Search for the cell housing the specified text and yield its (x, y) center coordinate. 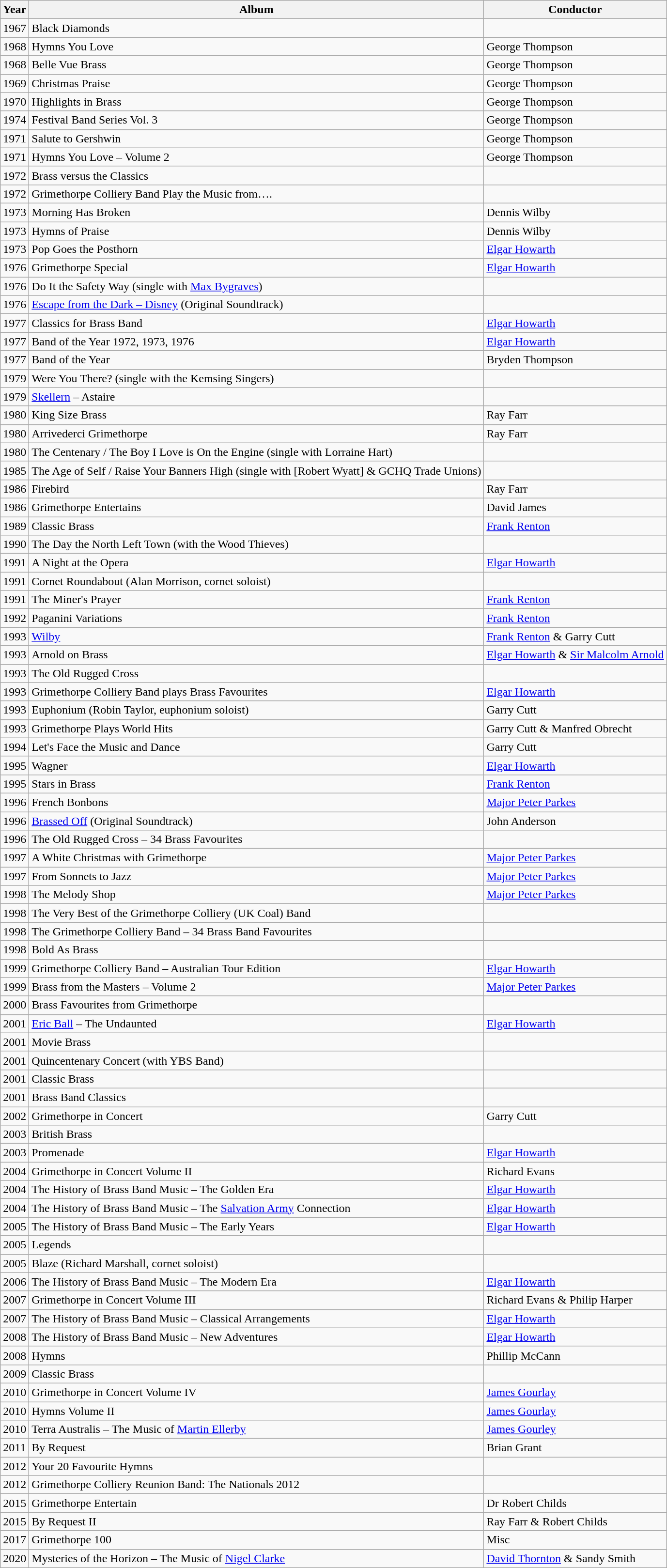
Frank Renton & Garry Cutt (575, 637)
Do It the Safety Way (single with Max Bygraves) (257, 286)
Hymns of Praise (257, 231)
Arrivederci Grimethorpe (257, 434)
Ray Farr & Robert Childs (575, 1521)
Band of the Year 1972, 1973, 1976 (257, 342)
Grimethorpe Colliery Reunion Band: The Nationals 2012 (257, 1485)
2006 (15, 1282)
The History of Brass Band Music – The Salvation Army Connection (257, 1208)
Elgar Howarth & Sir Malcolm Arnold (575, 655)
Let's Face the Music and Dance (257, 747)
Firebird (257, 489)
Promenade (257, 1153)
Grimethorpe in Concert Volume IV (257, 1392)
By Request (257, 1448)
The Day the North Left Town (with the Wood Thieves) (257, 544)
1989 (15, 526)
Were You There? (single with the Kemsing Singers) (257, 378)
1974 (15, 120)
2009 (15, 1374)
Black Diamonds (257, 28)
The Old Rugged Cross (257, 673)
Band of the Year (257, 360)
Grimethorpe Entertains (257, 507)
Misc (575, 1540)
Morning Has Broken (257, 212)
French Bonbons (257, 802)
Escape from the Dark – Disney (Original Soundtrack) (257, 305)
Brass from the Masters – Volume 2 (257, 987)
Euphonium (Robin Taylor, euphonium soloist) (257, 710)
The Grimethorpe Colliery Band – 34 Brass Band Favourites (257, 931)
2020 (15, 1558)
The Centenary / The Boy I Love is On the Engine (single with Lorraine Hart) (257, 452)
1967 (15, 28)
Quincentenary Concert (with YBS Band) (257, 1060)
1985 (15, 470)
Grimethorpe in Concert Volume II (257, 1171)
1992 (15, 618)
Wilby (257, 637)
Grimethorpe Colliery Band plays Brass Favourites (257, 692)
Blaze (Richard Marshall, cornet soloist) (257, 1263)
Classics for Brass Band (257, 323)
From Sonnets to Jazz (257, 876)
Belle Vue Brass (257, 65)
Richard Evans & Philip Harper (575, 1300)
2002 (15, 1116)
Bold As Brass (257, 950)
Grimethorpe Special (257, 268)
Arnold on Brass (257, 655)
Grimethorpe in Concert (257, 1116)
Brass versus the Classics (257, 175)
Salute to Gershwin (257, 139)
John Anderson (575, 821)
1970 (15, 102)
British Brass (257, 1134)
Wagner (257, 765)
Hymns You Love – Volume 2 (257, 157)
Brass Favourites from Grimethorpe (257, 1005)
David James (575, 507)
Grimethorpe Colliery Band – Australian Tour Edition (257, 968)
Skellern – Astaire (257, 397)
Stars in Brass (257, 784)
Dr Robert Childs (575, 1503)
Garry Cutt & Manfred Obrecht (575, 729)
Grimethorpe Entertain (257, 1503)
Brass Band Classics (257, 1097)
Eric Ball – The Undaunted (257, 1024)
Paganini Variations (257, 618)
The History of Brass Band Music – New Adventures (257, 1337)
James Gourley (575, 1429)
Album (257, 10)
The Very Best of the Grimethorpe Colliery (UK Coal) Band (257, 913)
2017 (15, 1540)
Grimethorpe in Concert Volume III (257, 1300)
The History of Brass Band Music – The Early Years (257, 1226)
The History of Brass Band Music – The Modern Era (257, 1282)
Highlights in Brass (257, 102)
Brassed Off (Original Soundtrack) (257, 821)
Richard Evans (575, 1171)
A White Christmas with Grimethorpe (257, 858)
Pop Goes the Posthorn (257, 249)
Your 20 Favourite Hymns (257, 1466)
David Thornton & Sandy Smith (575, 1558)
1990 (15, 544)
The History of Brass Band Music – The Golden Era (257, 1190)
2000 (15, 1005)
1969 (15, 83)
Brian Grant (575, 1448)
The Old Rugged Cross – 34 Brass Favourites (257, 839)
Movie Brass (257, 1042)
Bryden Thompson (575, 360)
Hymns You Love (257, 47)
Legends (257, 1245)
Christmas Praise (257, 83)
Hymns (257, 1355)
The Miner's Prayer (257, 600)
The History of Brass Band Music – Classical Arrangements (257, 1319)
King Size Brass (257, 415)
Cornet Roundabout (Alan Morrison, cornet soloist) (257, 581)
1994 (15, 747)
Grimethorpe 100 (257, 1540)
The Melody Shop (257, 895)
Conductor (575, 10)
The Age of Self / Raise Your Banners High (single with [Robert Wyatt] & GCHQ Trade Unions) (257, 470)
Grimethorpe Plays World Hits (257, 729)
Year (15, 10)
Hymns Volume II (257, 1411)
2011 (15, 1448)
A Night at the Opera (257, 563)
Festival Band Series Vol. 3 (257, 120)
Phillip McCann (575, 1355)
By Request II (257, 1521)
Grimethorpe Colliery Band Play the Music from…. (257, 194)
Terra Australis – The Music of Martin Ellerby (257, 1429)
Mysteries of the Horizon – The Music of Nigel Clarke (257, 1558)
